Return [x, y] of the center of cell containing provided text 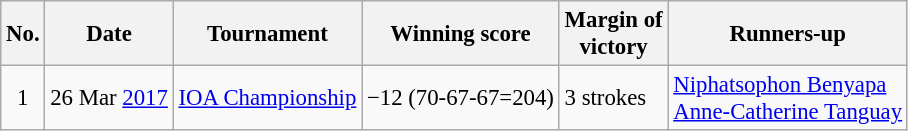
Date [109, 34]
Niphatsophon Benyapa Anne-Catherine Tanguay [788, 98]
3 strokes [614, 98]
IOA Championship [267, 98]
−12 (70-67-67=204) [461, 98]
Winning score [461, 34]
26 Mar 2017 [109, 98]
Margin ofvictory [614, 34]
No. [23, 34]
Runners-up [788, 34]
1 [23, 98]
Tournament [267, 34]
